Provide the (x, y) coordinate of the cell's center where the given text is located.  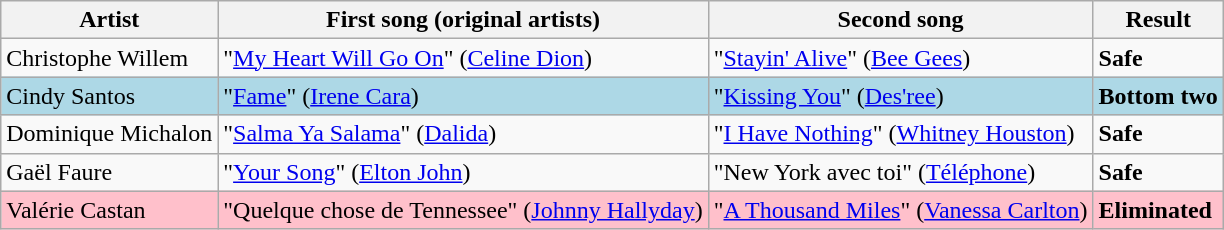
"Kissing You" (Des'ree) (900, 96)
Christophe Willem (110, 58)
Gaël Faure (110, 172)
Cindy Santos (110, 96)
"Quelque chose de Tennessee" (Johnny Hallyday) (463, 210)
Bottom two (1158, 96)
Second song (900, 20)
"Fame" (Irene Cara) (463, 96)
Dominique Michalon (110, 134)
"Salma Ya Salama" (Dalida) (463, 134)
Eliminated (1158, 210)
"I Have Nothing" (Whitney Houston) (900, 134)
"Your Song" (Elton John) (463, 172)
Valérie Castan (110, 210)
"Stayin' Alive" (Bee Gees) (900, 58)
Result (1158, 20)
"New York avec toi" (Téléphone) (900, 172)
"A Thousand Miles" (Vanessa Carlton) (900, 210)
"My Heart Will Go On" (Celine Dion) (463, 58)
First song (original artists) (463, 20)
Artist (110, 20)
